Capture the cell that displays the provided text and extract its (X, Y) central coordinate. 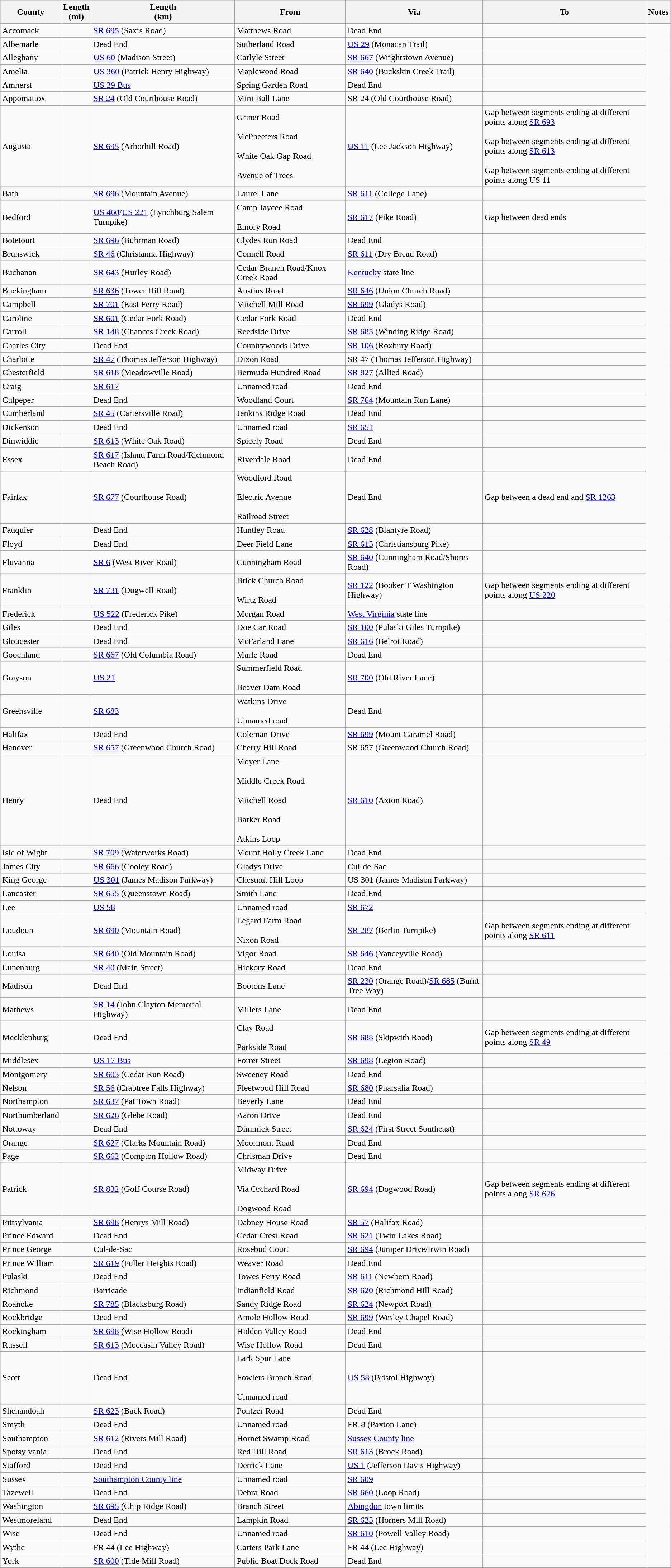
Greensville (31, 711)
SR 667 (Old Columbia Road) (163, 655)
Southampton County line (163, 1479)
Derrick Lane (290, 1465)
SR 698 (Wise Hollow Road) (163, 1331)
Gap between a dead end and SR 1263 (565, 497)
Alleghany (31, 58)
Fleetwood Hill Road (290, 1088)
McFarland Lane (290, 641)
SR 612 (Rivers Mill Road) (163, 1438)
Prince George (31, 1249)
Wise (31, 1534)
SR 609 (414, 1479)
Goochland (31, 655)
Roanoke (31, 1304)
SR 700 (Old River Lane) (414, 678)
US 522 (Frederick Pike) (163, 614)
Carters Park Lane (290, 1547)
SR 100 (Pulaski Giles Turnpike) (414, 627)
Gap between segments ending at different points along SR 611 (565, 931)
SR 640 (Buckskin Creek Trail) (414, 71)
Loudoun (31, 931)
Fauquier (31, 530)
Abingdon town limits (414, 1506)
SR 106 (Roxbury Road) (414, 345)
Huntley Road (290, 530)
Lancaster (31, 893)
Summerfield RoadBeaver Dam Road (290, 678)
Dickenson (31, 427)
US 11 (Lee Jackson Highway) (414, 146)
Branch Street (290, 1506)
Towes Ferry Road (290, 1277)
SR 600 (Tide Mill Road) (163, 1561)
US 58 (163, 907)
Countrywoods Drive (290, 345)
US 1 (Jefferson Davis Highway) (414, 1465)
Red Hill Road (290, 1452)
Carroll (31, 332)
Prince William (31, 1263)
SR 696 (Buhrman Road) (163, 240)
Gap between segments ending at different points along SR 626 (565, 1189)
Mathews (31, 1009)
SR 623 (Back Road) (163, 1411)
Chrisman Drive (290, 1156)
SR 764 (Mountain Run Lane) (414, 400)
Lunenburg (31, 967)
Richmond (31, 1290)
Dabney House Road (290, 1222)
Smith Lane (290, 893)
Lampkin Road (290, 1520)
Cedar Crest Road (290, 1236)
SR 620 (Richmond Hill Road) (414, 1290)
SR 699 (Mount Caramel Road) (414, 734)
Frederick (31, 614)
Clay RoadParkside Road (290, 1037)
West Virginia state line (414, 614)
SR 625 (Horners Mill Road) (414, 1520)
Appomattox (31, 99)
SR 626 (Glebe Road) (163, 1115)
SR 731 (Dugwell Road) (163, 591)
SR 616 (Belroi Road) (414, 641)
Austins Road (290, 291)
Smyth (31, 1424)
Legard Farm RoadNixon Road (290, 931)
SR 694 (Dogwood Road) (414, 1189)
Kentucky state line (414, 272)
Charlotte (31, 359)
Shenandoah (31, 1411)
SR 621 (Twin Lakes Road) (414, 1236)
Mount Holly Creek Lane (290, 852)
US 360 (Patrick Henry Highway) (163, 71)
SR 709 (Waterworks Road) (163, 852)
Botetourt (31, 240)
Page (31, 1156)
SR 637 (Pat Town Road) (163, 1101)
SR 646 (Union Church Road) (414, 291)
SR 613 (White Oak Road) (163, 441)
Maplewood Road (290, 71)
Bermuda Hundred Road (290, 373)
Bootons Lane (290, 986)
SR 698 (Henrys Mill Road) (163, 1222)
Caroline (31, 318)
Brick Church RoadWirtz Road (290, 591)
Reedside Drive (290, 332)
Millers Lane (290, 1009)
SR 628 (Blantyre Road) (414, 530)
SR 618 (Meadowville Road) (163, 373)
Nottoway (31, 1129)
Camp Jaycee RoadEmory Road (290, 217)
Halifax (31, 734)
King George (31, 880)
Patrick (31, 1189)
Orange (31, 1142)
Cherry Hill Road (290, 748)
SR 56 (Crabtree Falls Highway) (163, 1088)
Rockbridge (31, 1318)
Lark Spur LaneFowlers Branch RoadUnnamed road (290, 1378)
Midway DriveVia Orchard RoadDogwood Road (290, 1189)
Craig (31, 386)
Brunswick (31, 254)
Wythe (31, 1547)
Accomack (31, 30)
Chestnut Hill Loop (290, 880)
Morgan Road (290, 614)
SR 699 (Wesley Chapel Road) (414, 1318)
SR 45 (Cartersville Road) (163, 413)
Culpeper (31, 400)
SR 617 (Pike Road) (414, 217)
US 58 (Bristol Highway) (414, 1378)
Amherst (31, 85)
Westmoreland (31, 1520)
Deer Field Lane (290, 544)
SR 655 (Queenstown Road) (163, 893)
Weaver Road (290, 1263)
Amole Hollow Road (290, 1318)
Connell Road (290, 254)
James City (31, 866)
Length(km) (163, 12)
Sussex (31, 1479)
SR 660 (Loop Road) (414, 1493)
Dimmick Street (290, 1129)
Hanover (31, 748)
SR 646 (Yanceyville Road) (414, 954)
SR 667 (Wrightstown Avenue) (414, 58)
Montgomery (31, 1074)
Madison (31, 986)
SR 680 (Pharsalia Road) (414, 1088)
SR 683 (163, 711)
Buckingham (31, 291)
Via (414, 12)
SR 627 (Clarks Mountain Road) (163, 1142)
Spicely Road (290, 441)
SR 662 (Compton Hollow Road) (163, 1156)
Forrer Street (290, 1061)
Charles City (31, 345)
County (31, 12)
SR 666 (Cooley Road) (163, 866)
Gap between dead ends (565, 217)
SR 672 (414, 907)
SR 230 (Orange Road)/SR 685 (Burnt Tree Way) (414, 986)
Buchanan (31, 272)
SR 610 (Axton Road) (414, 800)
SR 611 (Dry Bread Road) (414, 254)
Southampton (31, 1438)
SR 610 (Powell Valley Road) (414, 1534)
From (290, 12)
SR 677 (Courthouse Road) (163, 497)
SR 694 (Juniper Drive/Irwin Road) (414, 1249)
Barricade (163, 1290)
Griner RoadMcPheeters RoadWhite Oak Gap RoadAvenue of Trees (290, 146)
Northumberland (31, 1115)
Notes (658, 12)
Aaron Drive (290, 1115)
Sandy Ridge Road (290, 1304)
SR 640 (Old Mountain Road) (163, 954)
Cedar Fork Road (290, 318)
Pontzer Road (290, 1411)
SR 685 (Winding Ridge Road) (414, 332)
SR 832 (Golf Course Road) (163, 1189)
Carlyle Street (290, 58)
Russell (31, 1345)
SR 14 (John Clayton Memorial Highway) (163, 1009)
SR 827 (Allied Road) (414, 373)
SR 603 (Cedar Run Road) (163, 1074)
Augusta (31, 146)
Rosebud Court (290, 1249)
SR 695 (Saxis Road) (163, 30)
Gap between segments ending at different points along SR 49 (565, 1037)
US 21 (163, 678)
SR 617 (Island Farm Road/Richmond Beach Road) (163, 459)
Debra Road (290, 1493)
Bedford (31, 217)
Nelson (31, 1088)
Hornet Swamp Road (290, 1438)
Bath (31, 193)
SR 624 (First Street Southeast) (414, 1129)
SR 699 (Gladys Road) (414, 305)
SR 148 (Chances Creek Road) (163, 332)
SR 40 (Main Street) (163, 967)
US 60 (Madison Street) (163, 58)
SR 611 (College Lane) (414, 193)
Dixon Road (290, 359)
York (31, 1561)
Cedar Branch Road/Knox Creek Road (290, 272)
Lee (31, 907)
Cunningham Road (290, 563)
Fairfax (31, 497)
Franklin (31, 591)
Scott (31, 1378)
Hidden Valley Road (290, 1331)
Grayson (31, 678)
SR 688 (Skipwith Road) (414, 1037)
Doe Car Road (290, 627)
Fluvanna (31, 563)
Moormont Road (290, 1142)
Laurel Lane (290, 193)
SR 695 (Arborhill Road) (163, 146)
Mitchell Mill Road (290, 305)
US 29 Bus (163, 85)
Spotsylvania (31, 1452)
Gloucester (31, 641)
SR 46 (Christanna Highway) (163, 254)
Pulaski (31, 1277)
SR 617 (163, 386)
Rockingham (31, 1331)
SR 601 (Cedar Fork Road) (163, 318)
Marle Road (290, 655)
Sussex County line (414, 1438)
Gladys Drive (290, 866)
SR 613 (Brock Road) (414, 1452)
Chesterfield (31, 373)
Henry (31, 800)
Woodford RoadElectric AvenueRailroad Street (290, 497)
Essex (31, 459)
Tazewell (31, 1493)
Coleman Drive (290, 734)
Cumberland (31, 413)
Vigor Road (290, 954)
Prince Edward (31, 1236)
Jenkins Ridge Road (290, 413)
Albemarle (31, 44)
Floyd (31, 544)
Isle of Wight (31, 852)
Hickory Road (290, 967)
SR 636 (Tower Hill Road) (163, 291)
Mecklenburg (31, 1037)
SR 698 (Legion Road) (414, 1061)
Northampton (31, 1101)
SR 613 (Moccasin Valley Road) (163, 1345)
Pittsylvania (31, 1222)
US 17 Bus (163, 1061)
SR 785 (Blacksburg Road) (163, 1304)
US 460/US 221 (Lynchburg Salem Turnpike) (163, 217)
SR 6 (West River Road) (163, 563)
Clydes Run Road (290, 240)
To (565, 12)
Stafford (31, 1465)
SR 643 (Hurley Road) (163, 272)
SR 615 (Christiansburg Pike) (414, 544)
SR 57 (Halifax Road) (414, 1222)
SR 695 (Chip Ridge Road) (163, 1506)
Indianfield Road (290, 1290)
Beverly Lane (290, 1101)
Spring Garden Road (290, 85)
Giles (31, 627)
Moyer LaneMiddle Creek RoadMitchell RoadBarker RoadAtkins Loop (290, 800)
SR 287 (Berlin Turnpike) (414, 931)
Woodland Court (290, 400)
SR 690 (Mountain Road) (163, 931)
Dinwiddie (31, 441)
Washington (31, 1506)
SR 122 (Booker T Washington Highway) (414, 591)
US 29 (Monacan Trail) (414, 44)
Sweeney Road (290, 1074)
Amelia (31, 71)
Wise Hollow Road (290, 1345)
Louisa (31, 954)
Mini Ball Lane (290, 99)
SR 640 (Cunningham Road/Shores Road) (414, 563)
Public Boat Dock Road (290, 1561)
Campbell (31, 305)
SR 611 (Newbern Road) (414, 1277)
Watkins DriveUnnamed road (290, 711)
SR 624 (Newport Road) (414, 1304)
SR 696 (Mountain Avenue) (163, 193)
FR-8 (Paxton Lane) (414, 1424)
SR 619 (Fuller Heights Road) (163, 1263)
Middlesex (31, 1061)
Riverdale Road (290, 459)
SR 651 (414, 427)
SR 701 (East Ferry Road) (163, 305)
Gap between segments ending at different points along US 220 (565, 591)
Sutherland Road (290, 44)
Length(mi) (76, 12)
Matthews Road (290, 30)
